Scan for the cell matching the given text and deliver its (X, Y) coordinate at center. 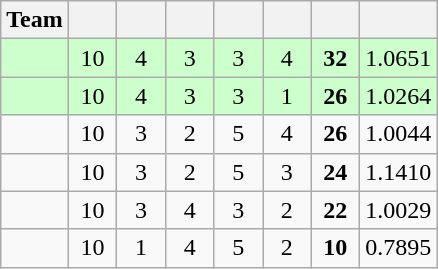
24 (336, 172)
1.0651 (398, 58)
1.0044 (398, 134)
32 (336, 58)
22 (336, 210)
1.0264 (398, 96)
Team (35, 20)
1.1410 (398, 172)
0.7895 (398, 248)
1.0029 (398, 210)
